Detect which cell encompasses the target text, then output its (x, y) center coordinate. 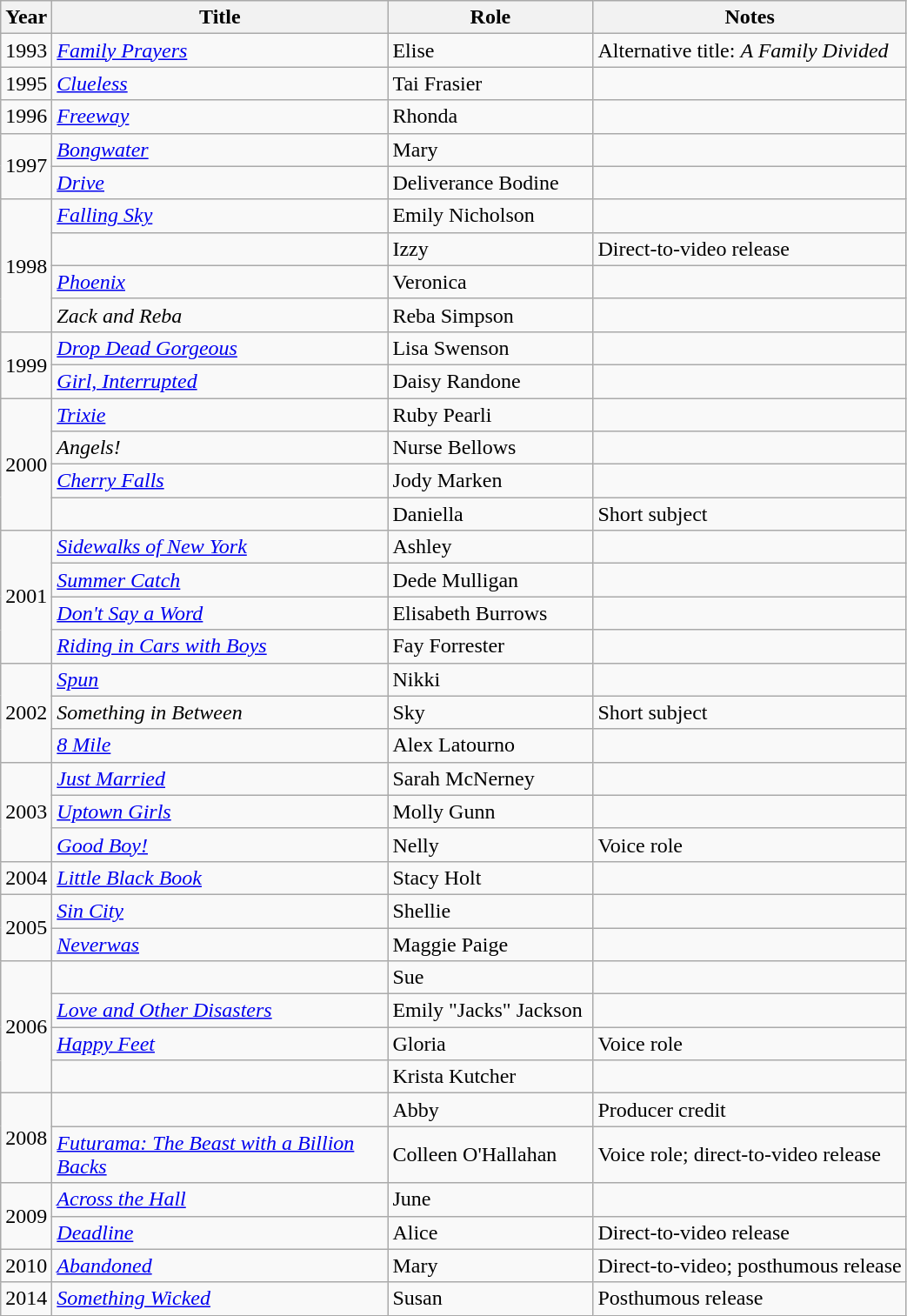
Voice role; direct-to-video release (750, 1155)
Deadline (220, 1232)
Drive (220, 183)
Krista Kutcher (490, 1077)
Alice (490, 1232)
Futurama: The Beast with a Billion Backs (220, 1155)
Molly Gunn (490, 812)
Direct-to-video; posthumous release (750, 1266)
2004 (26, 878)
Alternative title: A Family Divided (750, 50)
Izzy (490, 249)
Ruby Pearli (490, 415)
Phoenix (220, 282)
Nikki (490, 679)
Emily Nicholson (490, 216)
Cherry Falls (220, 481)
Sidewalks of New York (220, 547)
Nelly (490, 845)
Sarah McNerney (490, 778)
Something in Between (220, 712)
Bongwater (220, 150)
2000 (26, 464)
Happy Feet (220, 1044)
Don't Say a Word (220, 613)
Freeway (220, 117)
1996 (26, 117)
Role (490, 17)
Sin City (220, 911)
Abandoned (220, 1266)
Notes (750, 17)
Love and Other Disasters (220, 1011)
8 Mile (220, 745)
Zack and Reba (220, 315)
Susan (490, 1299)
Alex Latourno (490, 745)
Clueless (220, 84)
Year (26, 17)
Angels! (220, 448)
2005 (26, 927)
Abby (490, 1110)
Family Prayers (220, 50)
1997 (26, 166)
2008 (26, 1138)
2010 (26, 1266)
Summer Catch (220, 580)
June (490, 1199)
Emily "Jacks" Jackson (490, 1011)
Nurse Bellows (490, 448)
1995 (26, 84)
Fay Forrester (490, 646)
Sky (490, 712)
2009 (26, 1216)
Trixie (220, 415)
Riding in Cars with Boys (220, 646)
2014 (26, 1299)
Sue (490, 978)
2002 (26, 712)
Shellie (490, 911)
Daniella (490, 514)
Reba Simpson (490, 315)
Maggie Paige (490, 944)
1999 (26, 364)
Veronica (490, 282)
Little Black Book (220, 878)
Uptown Girls (220, 812)
Lisa Swenson (490, 348)
Posthumous release (750, 1299)
Falling Sky (220, 216)
2006 (26, 1027)
Just Married (220, 778)
Stacy Holt (490, 878)
Elisabeth Burrows (490, 613)
Ashley (490, 547)
Spun (220, 679)
Title (220, 17)
Good Boy! (220, 845)
2003 (26, 812)
Gloria (490, 1044)
1998 (26, 265)
Something Wicked (220, 1299)
Dede Mulligan (490, 580)
Girl, Interrupted (220, 381)
Elise (490, 50)
Producer credit (750, 1110)
Drop Dead Gorgeous (220, 348)
1993 (26, 50)
Across the Hall (220, 1199)
Tai Frasier (490, 84)
Colleen O'Hallahan (490, 1155)
Jody Marken (490, 481)
Neverwas (220, 944)
Deliverance Bodine (490, 183)
2001 (26, 597)
Daisy Randone (490, 381)
Rhonda (490, 117)
